Detect which cell encompasses the target text, then output its [X, Y] center coordinate. 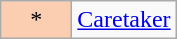
* [36, 20]
Caretaker [124, 20]
